Provide the (x, y) coordinate of the cell's center where the given text is located.  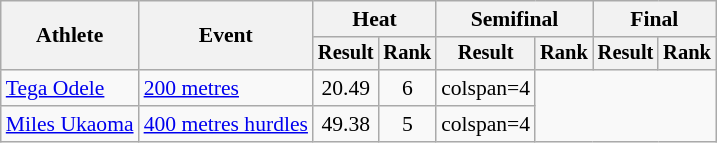
Heat (374, 19)
400 metres hurdles (226, 124)
49.38 (346, 124)
Miles Ukaoma (70, 124)
Tega Odele (70, 88)
Semifinal (514, 19)
6 (408, 88)
5 (408, 124)
Final (654, 19)
Event (226, 36)
Athlete (70, 36)
200 metres (226, 88)
20.49 (346, 88)
